Return (X, Y) of the center of cell containing provided text 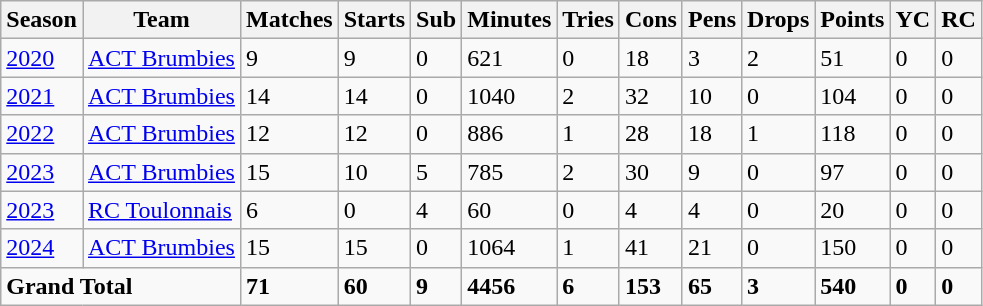
20 (852, 210)
150 (852, 248)
Starts (374, 20)
2021 (42, 96)
28 (650, 134)
2024 (42, 248)
785 (510, 172)
Minutes (510, 20)
51 (852, 58)
41 (650, 248)
Drops (778, 20)
Sub (436, 20)
Cons (650, 20)
32 (650, 96)
65 (712, 286)
1040 (510, 96)
104 (852, 96)
Pens (712, 20)
71 (289, 286)
21 (712, 248)
30 (650, 172)
RC Toulonnais (161, 210)
1064 (510, 248)
886 (510, 134)
97 (852, 172)
Tries (588, 20)
4456 (510, 286)
Matches (289, 20)
YC (913, 20)
153 (650, 286)
Points (852, 20)
Grand Total (121, 286)
540 (852, 286)
Team (161, 20)
621 (510, 58)
5 (436, 172)
RC (959, 20)
2020 (42, 58)
118 (852, 134)
2022 (42, 134)
Season (42, 20)
